Scan for the cell matching the given text and deliver its [X, Y] coordinate at center. 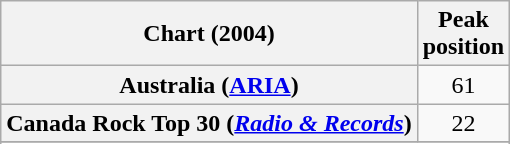
Chart (2004) [209, 34]
Australia (ARIA) [209, 85]
22 [463, 123]
Canada Rock Top 30 (Radio & Records) [209, 123]
Peakposition [463, 34]
61 [463, 85]
